Return the [X, Y] coordinate for the center point of the cell that contains the specified text.  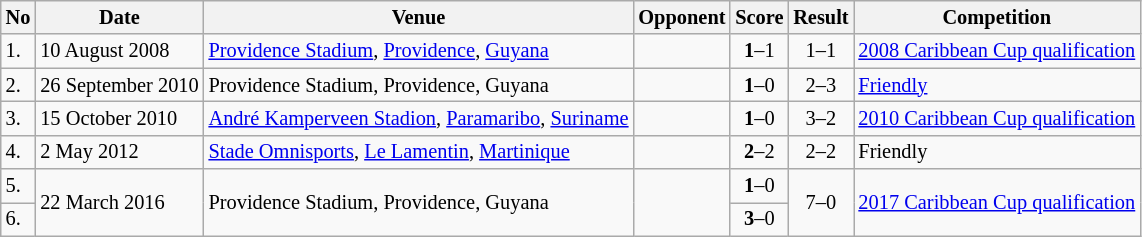
No [18, 17]
2010 Caribbean Cup qualification [998, 118]
2–3 [820, 85]
2. [18, 85]
Opponent [682, 17]
Stade Omnisports, Le Lamentin, Martinique [419, 152]
Venue [419, 17]
3. [18, 118]
4. [18, 152]
15 October 2010 [119, 118]
Score [759, 17]
1. [18, 51]
6. [18, 219]
3–0 [759, 219]
André Kamperveen Stadion, Paramaribo, Suriname [419, 118]
26 September 2010 [119, 85]
Date [119, 17]
2017 Caribbean Cup qualification [998, 202]
22 March 2016 [119, 202]
2 May 2012 [119, 152]
Result [820, 17]
7–0 [820, 202]
10 August 2008 [119, 51]
5. [18, 186]
2008 Caribbean Cup qualification [998, 51]
Competition [998, 17]
3–2 [820, 118]
